Detect which cell encompasses the target text, then output its (X, Y) center coordinate. 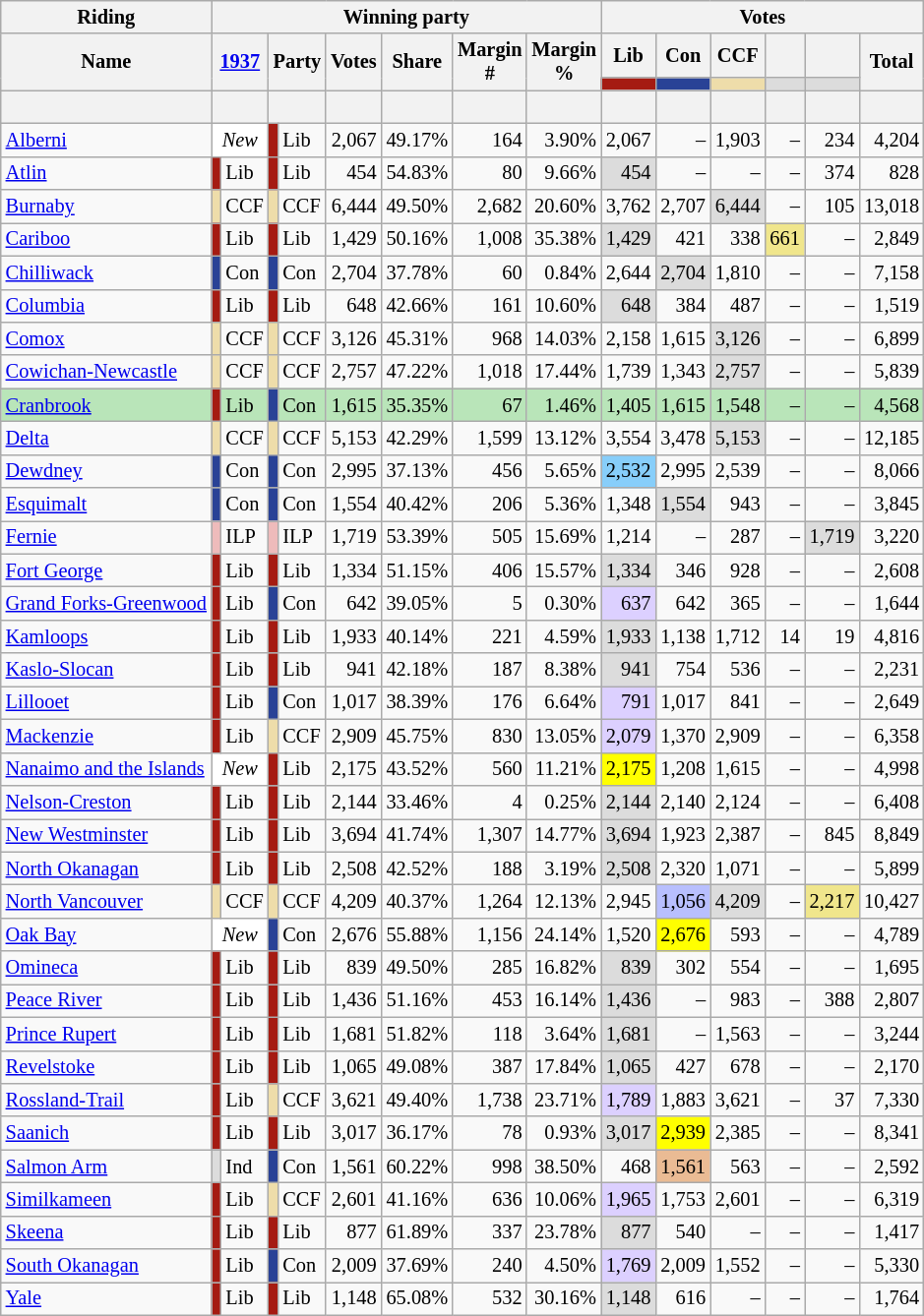
1,307 (490, 835)
754 (683, 670)
661 (784, 239)
0.25% (563, 802)
24.14% (563, 934)
2,385 (738, 1133)
1,417 (892, 1232)
176 (490, 702)
456 (490, 471)
Alberni (106, 140)
505 (490, 537)
554 (738, 968)
55.88% (417, 934)
2,807 (892, 1000)
65.08% (417, 1298)
38.50% (563, 1166)
1,764 (892, 1298)
Columbia (106, 306)
Nelson-Creston (106, 802)
374 (832, 173)
8.38% (563, 670)
51.16% (417, 1000)
3,478 (683, 438)
33.46% (417, 802)
51.82% (417, 1034)
1,883 (683, 1100)
421 (683, 239)
New Westminster (106, 835)
Dewdney (106, 471)
15.69% (563, 537)
30.16% (563, 1298)
Margin% (563, 62)
14.77% (563, 835)
40.14% (417, 636)
1,548 (738, 405)
45.31% (417, 338)
4,568 (892, 405)
Chilliwack (106, 272)
14.03% (563, 338)
2,140 (683, 802)
8,066 (892, 471)
636 (490, 1199)
Fort George (106, 570)
Peace River (106, 1000)
4.50% (563, 1266)
830 (490, 736)
20.60% (563, 207)
11.21% (563, 769)
Kamloops (106, 636)
943 (738, 505)
563 (738, 1166)
15.57% (563, 570)
4,204 (892, 140)
1,712 (738, 636)
187 (490, 670)
Cranbrook (106, 405)
17.84% (563, 1067)
39.05% (417, 603)
40.37% (417, 901)
4 (490, 802)
118 (490, 1034)
365 (738, 603)
1,208 (683, 769)
468 (629, 1166)
Atlin (106, 173)
Margin# (490, 62)
1,018 (490, 372)
6.64% (563, 702)
Comox (106, 338)
60 (490, 272)
1,789 (629, 1100)
17.44% (563, 372)
536 (738, 670)
1,738 (490, 1100)
845 (832, 835)
188 (490, 868)
Esquimalt (106, 505)
16.14% (563, 1000)
Total (892, 62)
Yale (106, 1298)
206 (490, 505)
16.82% (563, 968)
South Okanagan (106, 1266)
2,945 (629, 901)
2,387 (738, 835)
928 (738, 570)
Nanaimo and the Islands (106, 769)
637 (629, 603)
1,214 (629, 537)
3.64% (563, 1034)
37.78% (417, 272)
1,903 (738, 140)
0.93% (563, 1133)
1,008 (490, 239)
427 (683, 1067)
2,170 (892, 1067)
50.16% (417, 239)
560 (490, 769)
23.78% (563, 1232)
3,554 (629, 438)
Ind (245, 1166)
285 (490, 968)
3,244 (892, 1034)
2,644 (629, 272)
80 (490, 173)
1,552 (738, 1266)
8,849 (892, 835)
14 (784, 636)
5,839 (892, 372)
1,156 (490, 934)
78 (490, 1133)
240 (490, 1266)
2,608 (892, 570)
60.22% (417, 1166)
1937 (240, 62)
2,231 (892, 670)
221 (490, 636)
105 (832, 207)
1,348 (629, 505)
4,998 (892, 769)
5 (490, 603)
1,563 (738, 1034)
North Vancouver (106, 901)
Skeena (106, 1232)
8,341 (892, 1133)
406 (490, 570)
Kaslo-Slocan (106, 670)
338 (738, 239)
1,965 (629, 1199)
1,810 (738, 272)
968 (490, 338)
487 (738, 306)
164 (490, 140)
1,739 (629, 372)
Burnaby (106, 207)
9.66% (563, 173)
6,319 (892, 1199)
3.90% (563, 140)
453 (490, 1000)
36.17% (417, 1133)
Riding (106, 17)
13.05% (563, 736)
4,816 (892, 636)
1,370 (683, 736)
1,769 (629, 1266)
Prince Rupert (106, 1034)
2,592 (892, 1166)
12,185 (892, 438)
6,408 (892, 802)
Share (417, 62)
6,899 (892, 338)
49.17% (417, 140)
2,217 (832, 901)
Salmon Arm (106, 1166)
2,707 (683, 207)
41.16% (417, 1199)
Mackenzie (106, 736)
2,939 (683, 1133)
19 (832, 636)
42.66% (417, 306)
2,682 (490, 207)
13,018 (892, 207)
Grand Forks-Greenwood (106, 603)
0.84% (563, 272)
388 (832, 1000)
2,539 (738, 471)
Saanich (106, 1133)
42.18% (417, 670)
2,849 (892, 239)
3,220 (892, 537)
Lillooet (106, 702)
23.71% (563, 1100)
47.22% (417, 372)
1,599 (490, 438)
2,649 (892, 702)
287 (738, 537)
Cowichan-Newcastle (106, 372)
5,899 (892, 868)
1,343 (683, 372)
5.65% (563, 471)
Fernie (106, 537)
40.42% (417, 505)
1,138 (683, 636)
49.08% (417, 1067)
0.30% (563, 603)
540 (683, 1232)
38.39% (417, 702)
Rossland-Trail (106, 1100)
2,158 (629, 338)
1,071 (738, 868)
1,923 (683, 835)
53.39% (417, 537)
678 (738, 1067)
37.69% (417, 1266)
37.13% (417, 471)
1,520 (629, 934)
43.52% (417, 769)
1,753 (683, 1199)
7,330 (892, 1100)
1,405 (629, 405)
Omineca (106, 968)
998 (490, 1166)
3,762 (629, 207)
10.60% (563, 306)
7,158 (892, 272)
828 (892, 173)
67 (490, 405)
Name (106, 62)
Oak Bay (106, 934)
10,427 (892, 901)
42.52% (417, 868)
Revelstoke (106, 1067)
5,330 (892, 1266)
791 (629, 702)
51.15% (417, 570)
983 (738, 1000)
161 (490, 306)
4,789 (892, 934)
1,695 (892, 968)
1.46% (563, 405)
4.59% (563, 636)
532 (490, 1298)
35.38% (563, 239)
387 (490, 1067)
61.89% (417, 1232)
1,056 (683, 901)
302 (683, 968)
13.12% (563, 438)
49.40% (417, 1100)
3,845 (892, 505)
2,320 (683, 868)
337 (490, 1232)
841 (738, 702)
384 (683, 306)
593 (738, 934)
10.06% (563, 1199)
2,124 (738, 802)
42.29% (417, 438)
Winning party (406, 17)
54.83% (417, 173)
2,079 (629, 736)
1,264 (490, 901)
346 (683, 570)
12.13% (563, 901)
234 (832, 140)
1,519 (892, 306)
2,532 (629, 471)
35.35% (417, 405)
45.75% (417, 736)
Delta (106, 438)
6,358 (892, 736)
3.19% (563, 868)
37 (832, 1100)
41.74% (417, 835)
Party (297, 62)
5.36% (563, 505)
616 (683, 1298)
Similkameen (106, 1199)
Cariboo (106, 239)
North Okanagan (106, 868)
1,644 (892, 603)
